Capture the cell that displays the provided text and extract its [x, y] central coordinate. 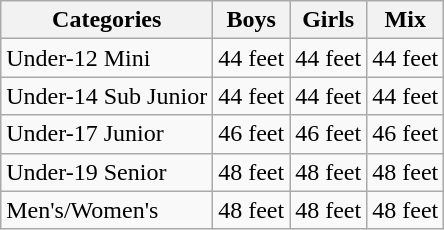
Girls [328, 20]
Boys [252, 20]
Under-14 Sub Junior [107, 96]
Under-19 Senior [107, 172]
Categories [107, 20]
Men's/Women's [107, 210]
Under-12 Mini [107, 58]
Under-17 Junior [107, 134]
Mix [406, 20]
